Extract the (x, y) coordinate from the center of the cell holding the provided text.  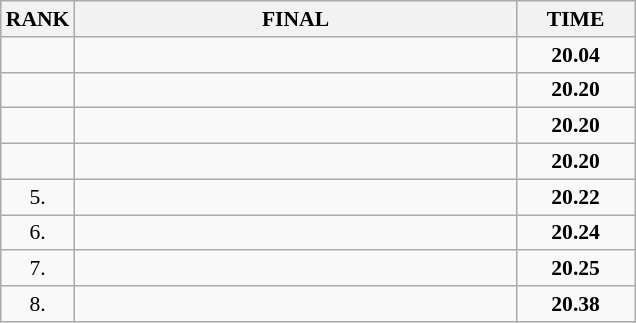
FINAL (295, 19)
20.04 (576, 55)
20.22 (576, 197)
6. (38, 233)
20.38 (576, 304)
5. (38, 197)
RANK (38, 19)
20.24 (576, 233)
7. (38, 269)
8. (38, 304)
20.25 (576, 269)
TIME (576, 19)
